Extract the (X, Y) coordinate from the center of the cell holding the provided text.  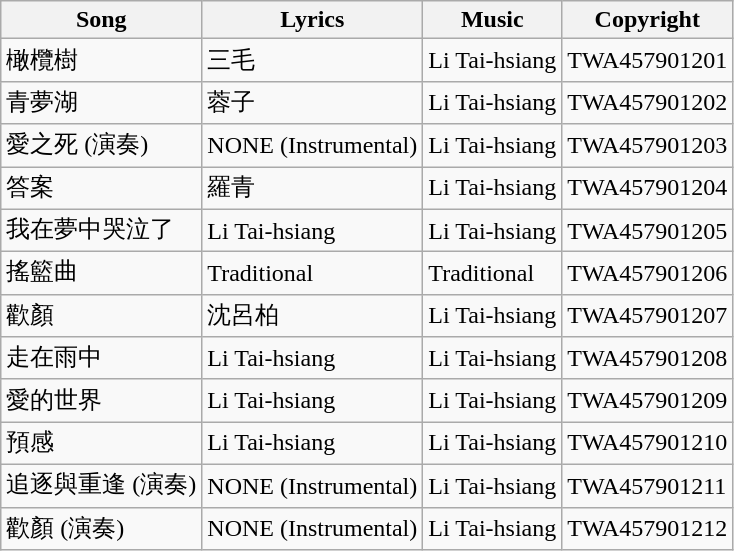
TWA457901202 (648, 102)
青夢湖 (102, 102)
TWA457901208 (648, 358)
搖籃曲 (102, 274)
TWA457901205 (648, 230)
三毛 (312, 60)
橄欖樹 (102, 60)
TWA457901212 (648, 528)
歡顏 (演奏) (102, 528)
羅青 (312, 188)
TWA457901210 (648, 444)
蓉子 (312, 102)
Song (102, 20)
TWA457901203 (648, 146)
追逐與重逢 (演奏) (102, 486)
TWA457901204 (648, 188)
答案 (102, 188)
走在雨中 (102, 358)
Music (492, 20)
TWA457901207 (648, 316)
TWA457901209 (648, 400)
TWA457901206 (648, 274)
愛之死 (演奏) (102, 146)
預感 (102, 444)
TWA457901211 (648, 486)
沈呂柏 (312, 316)
我在夢中哭泣了 (102, 230)
歡顏 (102, 316)
Copyright (648, 20)
Lyrics (312, 20)
TWA457901201 (648, 60)
愛的世界 (102, 400)
